For the text-containing cell, return its midpoint in [X, Y] coordinate format. 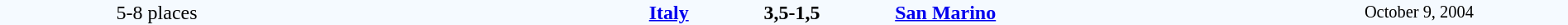
San Marino [1082, 12]
October 9, 2004 [1419, 12]
Italy [501, 12]
5-8 places [157, 12]
3,5-1,5 [791, 12]
